Identify which cell holds the provided text, then report its [X, Y] central coordinate. 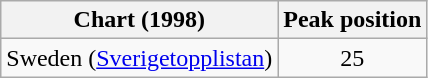
Chart (1998) [140, 20]
25 [352, 58]
Peak position [352, 20]
Sweden (Sverigetopplistan) [140, 58]
